Scan for the cell matching the given text and deliver its [X, Y] coordinate at center. 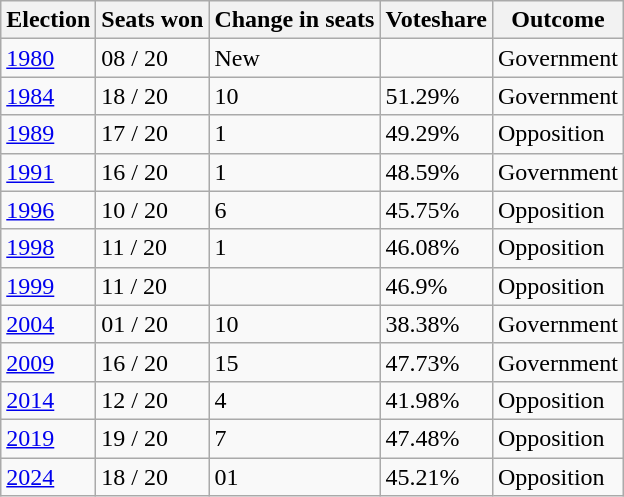
1999 [48, 286]
7 [294, 438]
Election [48, 20]
15 [294, 362]
49.29% [436, 134]
1984 [48, 96]
1991 [48, 172]
46.08% [436, 248]
01 / 20 [152, 324]
Voteshare [436, 20]
6 [294, 210]
38.38% [436, 324]
47.48% [436, 438]
19 / 20 [152, 438]
01 [294, 477]
2024 [48, 477]
17 / 20 [152, 134]
4 [294, 400]
1996 [48, 210]
45.21% [436, 477]
2004 [48, 324]
1998 [48, 248]
08 / 20 [152, 58]
46.9% [436, 286]
Outcome [558, 20]
New [294, 58]
45.75% [436, 210]
51.29% [436, 96]
41.98% [436, 400]
48.59% [436, 172]
2014 [48, 400]
10 / 20 [152, 210]
1980 [48, 58]
1989 [48, 134]
Seats won [152, 20]
12 / 20 [152, 400]
2019 [48, 438]
Change in seats [294, 20]
2009 [48, 362]
47.73% [436, 362]
